Pinpoint the cell where the given text exists, returning its (X, Y) midpoint coordinate. 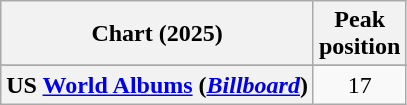
Chart (2025) (158, 34)
Peakposition (359, 34)
US World Albums (Billboard) (158, 85)
17 (359, 85)
